Capture the cell that displays the provided text and extract its [x, y] central coordinate. 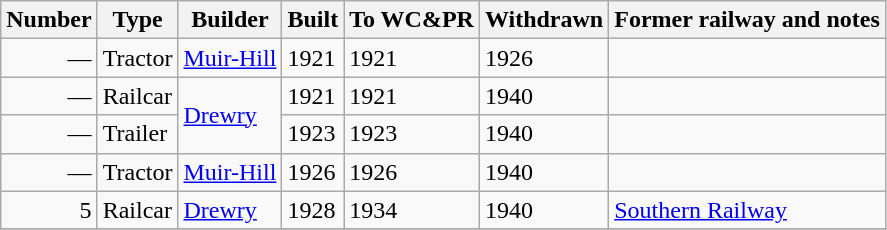
Trailer [138, 134]
To WC&PR [412, 20]
Built [313, 20]
Type [138, 20]
1934 [412, 210]
5 [49, 210]
Builder [230, 20]
Withdrawn [544, 20]
Southern Railway [748, 210]
1928 [313, 210]
Former railway and notes [748, 20]
Number [49, 20]
